Scan for the cell matching the given text and deliver its (x, y) coordinate at center. 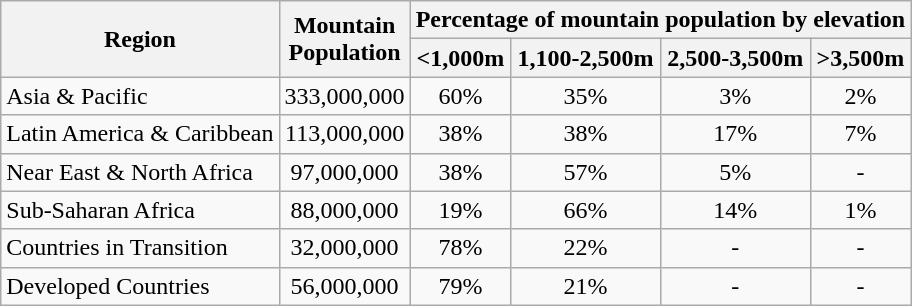
3% (735, 96)
Developed Countries (140, 286)
7% (860, 134)
2% (860, 96)
32,000,000 (344, 248)
113,000,000 (344, 134)
Latin America & Caribbean (140, 134)
60% (460, 96)
333,000,000 (344, 96)
88,000,000 (344, 210)
79% (460, 286)
<1,000m (460, 58)
78% (460, 248)
66% (586, 210)
14% (735, 210)
35% (586, 96)
Percentage of mountain population by elevation (660, 20)
Sub-Saharan Africa (140, 210)
21% (586, 286)
97,000,000 (344, 172)
Near East & North Africa (140, 172)
17% (735, 134)
Asia & Pacific (140, 96)
>3,500m (860, 58)
5% (735, 172)
56,000,000 (344, 286)
Region (140, 39)
1% (860, 210)
1,100-2,500m (586, 58)
22% (586, 248)
57% (586, 172)
MountainPopulation (344, 39)
2,500-3,500m (735, 58)
19% (460, 210)
Countries in Transition (140, 248)
